Return the (X, Y) coordinate for the center point of the cell that contains the specified text.  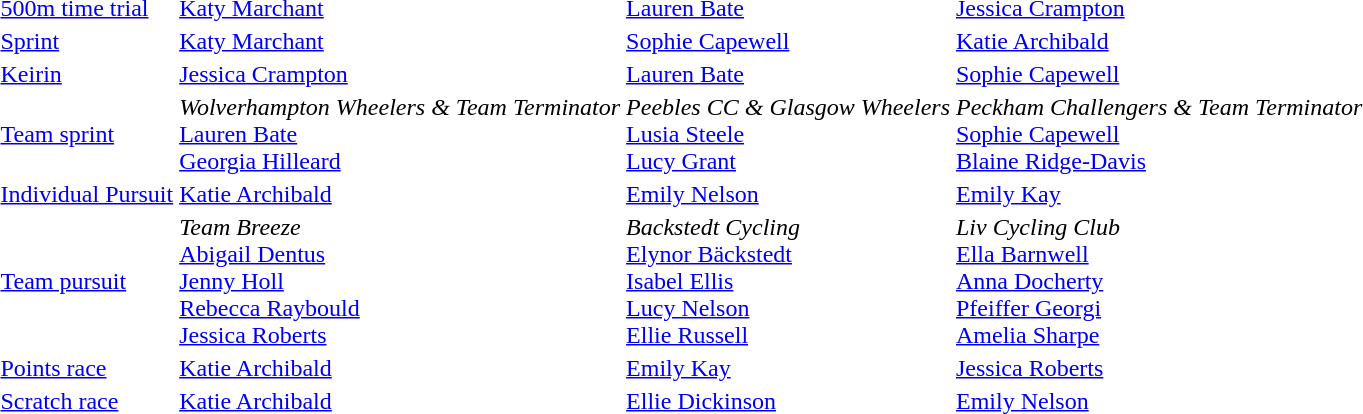
Team Breeze Abigail Dentus Jenny HollRebecca Raybould Jessica Roberts (400, 281)
Emily Kay (788, 368)
Katy Marchant (400, 41)
Sophie Capewell (788, 41)
Backstedt CyclingElynor Bäckstedt Isabel EllisLucy Nelson Ellie Russell (788, 281)
Emily Nelson (788, 194)
Wolverhampton Wheelers & Team TerminatorLauren Bate Georgia Hilleard (400, 134)
Peebles CC & Glasgow WheelersLusia Steele Lucy Grant (788, 134)
Jessica Crampton (400, 74)
Lauren Bate (788, 74)
